Determine the [X, Y] coordinate at the center of the cell enclosing the given text.  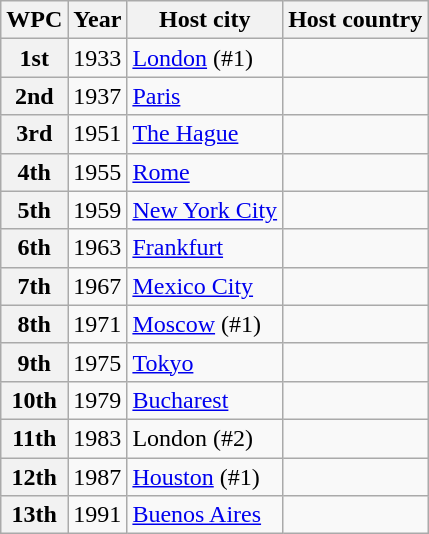
5th [34, 210]
13th [34, 515]
Frankfurt [205, 248]
Buenos Aires [205, 515]
1933 [98, 58]
1979 [98, 400]
8th [34, 324]
Rome [205, 172]
New York City [205, 210]
Paris [205, 96]
Tokyo [205, 362]
London (#1) [205, 58]
2nd [34, 96]
Moscow (#1) [205, 324]
1975 [98, 362]
1937 [98, 96]
10th [34, 400]
Bucharest [205, 400]
3rd [34, 134]
Host city [205, 20]
1951 [98, 134]
London (#2) [205, 438]
7th [34, 286]
Host country [356, 20]
1955 [98, 172]
9th [34, 362]
4th [34, 172]
The Hague [205, 134]
1963 [98, 248]
Houston (#1) [205, 477]
12th [34, 477]
1991 [98, 515]
Year [98, 20]
1967 [98, 286]
1983 [98, 438]
1971 [98, 324]
6th [34, 248]
1st [34, 58]
1987 [98, 477]
1959 [98, 210]
Mexico City [205, 286]
11th [34, 438]
WPC [34, 20]
